Locate the cell with the specified text and output its (X, Y) center coordinate. 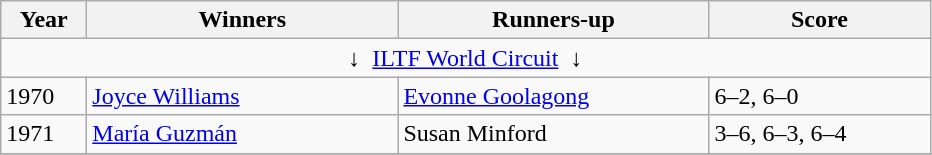
Year (44, 20)
Runners-up (554, 20)
Evonne Goolagong (554, 96)
Joyce Williams (242, 96)
1971 (44, 134)
1970 (44, 96)
3–6, 6–3, 6–4 (820, 134)
↓ ILTF World Circuit ↓ (466, 58)
Winners (242, 20)
6–2, 6–0 (820, 96)
Score (820, 20)
María Guzmán (242, 134)
Susan Minford (554, 134)
